Return the [x, y] coordinate for the center point of the cell that contains the specified text.  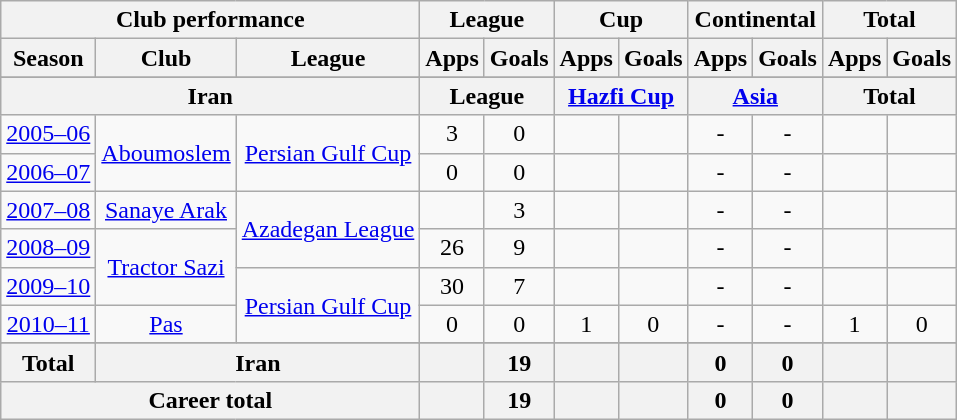
Club [166, 58]
2008–09 [48, 248]
2010–11 [48, 324]
Hazfi Cup [621, 96]
Season [48, 58]
7 [519, 286]
2007–08 [48, 210]
Continental [755, 20]
Asia [755, 96]
Pas [166, 324]
Career total [210, 400]
Azadegan League [328, 229]
9 [519, 248]
Aboumoslem [166, 153]
26 [452, 248]
2005–06 [48, 134]
Club performance [210, 20]
2006–07 [48, 172]
Sanaye Arak [166, 210]
30 [452, 286]
Cup [621, 20]
Tractor Sazi [166, 267]
2009–10 [48, 286]
